Provide the [X, Y] coordinate of the cell's center where the given text is located.  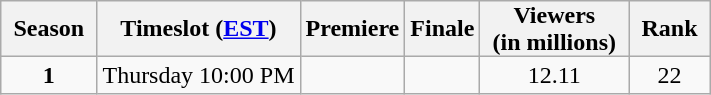
Season [49, 29]
Premiere [352, 29]
Finale [442, 29]
Thursday 10:00 PM [198, 75]
Timeslot (EST) [198, 29]
Rank [670, 29]
Viewers(in millions) [554, 29]
22 [670, 75]
1 [49, 75]
12.11 [554, 75]
